Output the (x, y) coordinate of the center of the cell containing the given text.  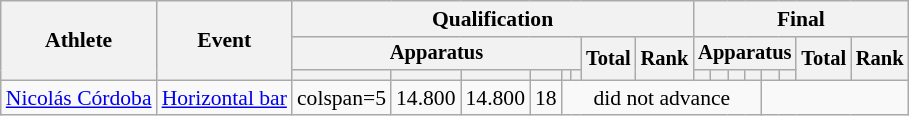
colspan=5 (342, 98)
did not advance (662, 98)
Final (800, 19)
18 (546, 98)
Nicolás Córdoba (79, 98)
Horizontal bar (224, 98)
Qualification (492, 19)
Event (224, 40)
Athlete (79, 40)
